Scan for the cell matching the given text and deliver its [X, Y] coordinate at center. 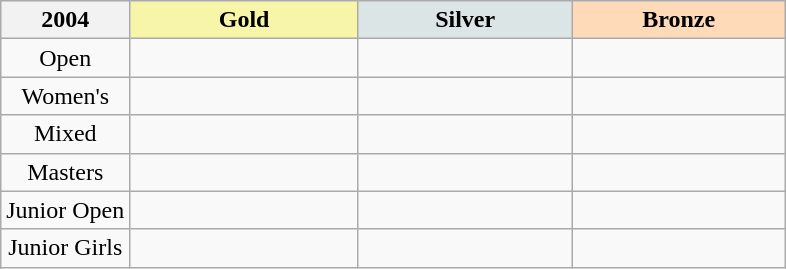
Masters [66, 172]
Women's [66, 96]
Junior Open [66, 210]
Silver [465, 20]
Mixed [66, 134]
Bronze [679, 20]
Open [66, 58]
Gold [244, 20]
2004 [66, 20]
Junior Girls [66, 248]
